Find where the given text appears and provide that cell's center as [X, Y] coordinate. 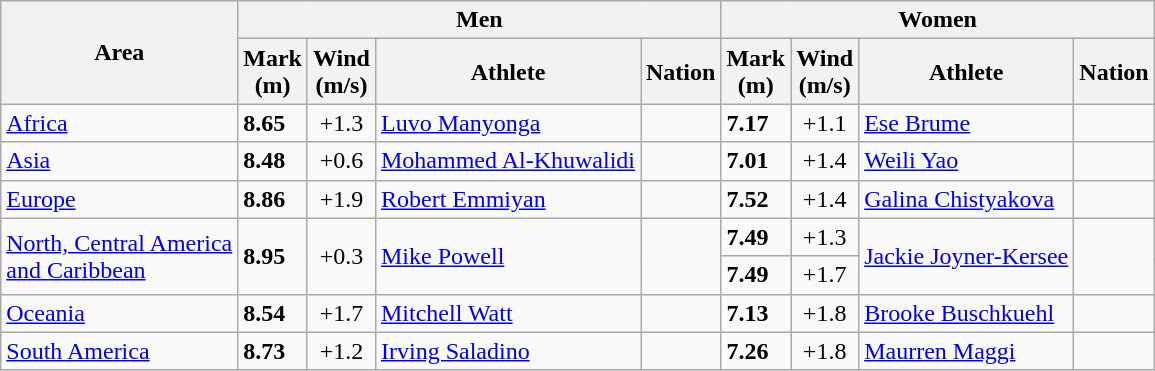
Area [120, 52]
Weili Yao [966, 161]
Irving Saladino [508, 351]
Europe [120, 199]
8.65 [273, 123]
8.95 [273, 256]
Mohammed Al-Khuwalidi [508, 161]
7.01 [756, 161]
+1.9 [341, 199]
Robert Emmiyan [508, 199]
Maurren Maggi [966, 351]
Mitchell Watt [508, 313]
Asia [120, 161]
8.86 [273, 199]
North, Central America and Caribbean [120, 256]
Jackie Joyner-Kersee [966, 256]
8.73 [273, 351]
+0.3 [341, 256]
Oceania [120, 313]
Ese Brume [966, 123]
Men [480, 20]
Luvo Manyonga [508, 123]
+1.1 [825, 123]
Galina Chistyakova [966, 199]
7.26 [756, 351]
+0.6 [341, 161]
South America [120, 351]
8.48 [273, 161]
7.13 [756, 313]
7.52 [756, 199]
Women [938, 20]
Africa [120, 123]
+1.2 [341, 351]
Mike Powell [508, 256]
8.54 [273, 313]
7.17 [756, 123]
Brooke Buschkuehl [966, 313]
